Identify which cell holds the provided text, then report its (x, y) central coordinate. 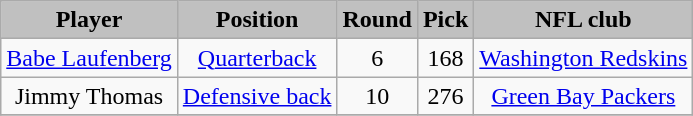
Green Bay Packers (584, 96)
Defensive back (257, 96)
10 (377, 96)
Washington Redskins (584, 58)
168 (445, 58)
Player (90, 20)
Pick (445, 20)
Round (377, 20)
276 (445, 96)
Position (257, 20)
6 (377, 58)
NFL club (584, 20)
Quarterback (257, 58)
Babe Laufenberg (90, 58)
Jimmy Thomas (90, 96)
